Pinpoint the cell where the given text exists, returning its [x, y] midpoint coordinate. 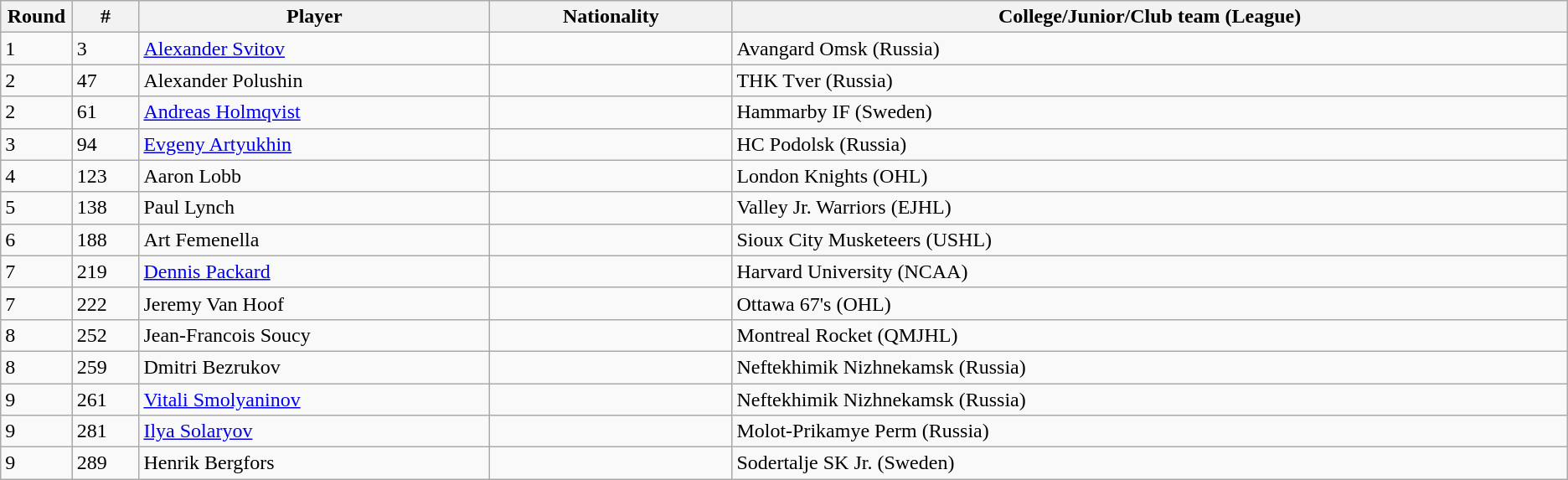
THK Tver (Russia) [1149, 80]
Avangard Omsk (Russia) [1149, 49]
Nationality [611, 17]
Alexander Svitov [315, 49]
HC Podolsk (Russia) [1149, 144]
Andreas Holmqvist [315, 112]
1 [37, 49]
4 [37, 176]
Dmitri Bezrukov [315, 367]
Valley Jr. Warriors (EJHL) [1149, 208]
6 [37, 240]
47 [106, 80]
Montreal Rocket (QMJHL) [1149, 335]
College/Junior/Club team (League) [1149, 17]
Sodertalje SK Jr. (Sweden) [1149, 463]
Dennis Packard [315, 271]
219 [106, 271]
Henrik Bergfors [315, 463]
Art Femenella [315, 240]
Ottawa 67's (OHL) [1149, 303]
281 [106, 431]
Player [315, 17]
Aaron Lobb [315, 176]
5 [37, 208]
Round [37, 17]
61 [106, 112]
Paul Lynch [315, 208]
Jean-Francois Soucy [315, 335]
259 [106, 367]
289 [106, 463]
Ilya Solaryov [315, 431]
Harvard University (NCAA) [1149, 271]
123 [106, 176]
Evgeny Artyukhin [315, 144]
94 [106, 144]
Jeremy Van Hoof [315, 303]
138 [106, 208]
Alexander Polushin [315, 80]
261 [106, 400]
# [106, 17]
Sioux City Musketeers (USHL) [1149, 240]
252 [106, 335]
222 [106, 303]
Vitali Smolyaninov [315, 400]
Molot-Prikamye Perm (Russia) [1149, 431]
Hammarby IF (Sweden) [1149, 112]
188 [106, 240]
London Knights (OHL) [1149, 176]
